Provide the (x, y) coordinate of the cell's center where the given text is located.  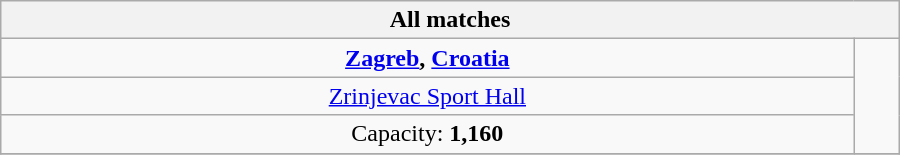
Zrinjevac Sport Hall (428, 96)
All matches (450, 20)
Zagreb, Croatia (428, 58)
Capacity: 1,160 (428, 134)
